Pinpoint the cell where the given text exists, returning its (x, y) midpoint coordinate. 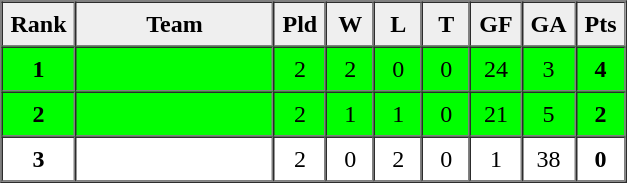
L (398, 24)
W (350, 24)
Rank (39, 24)
T (446, 24)
Pld (300, 24)
38 (549, 158)
21 (496, 114)
24 (496, 68)
4 (601, 68)
5 (549, 114)
Pts (601, 24)
Team (175, 24)
GA (549, 24)
GF (496, 24)
